Extract the [x, y] coordinate from the center of the cell holding the provided text.  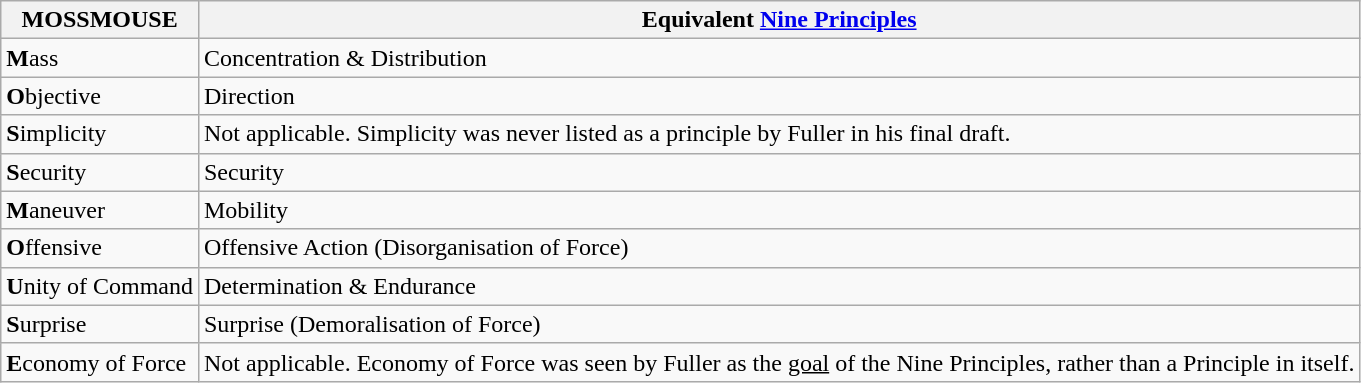
Not applicable. Economy of Force was seen by Fuller as the goal of the Nine Principles, rather than a Principle in itself. [778, 362]
Unity of Command [100, 286]
Offensive [100, 248]
Equivalent Nine Principles [778, 20]
Simplicity [100, 134]
Determination & Endurance [778, 286]
Economy of Force [100, 362]
Surprise [100, 324]
MOSSMOUSE [100, 20]
Offensive Action (Disorganisation of Force) [778, 248]
Direction [778, 96]
Mobility [778, 210]
Mass [100, 58]
Not applicable. Simplicity was never listed as a principle by Fuller in his final draft. [778, 134]
Maneuver [100, 210]
Objective [100, 96]
Concentration & Distribution [778, 58]
Surprise (Demoralisation of Force) [778, 324]
